Identify which cell holds the provided text, then report its (X, Y) central coordinate. 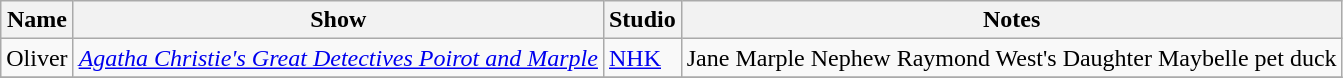
Notes (1012, 20)
Jane Marple Nephew Raymond West's Daughter Maybelle pet duck (1012, 58)
Agatha Christie's Great Detectives Poirot and Marple (338, 58)
NHK (642, 58)
Studio (642, 20)
Show (338, 20)
Name (37, 20)
Oliver (37, 58)
